Extract the [x, y] coordinate from the center of the cell holding the provided text.  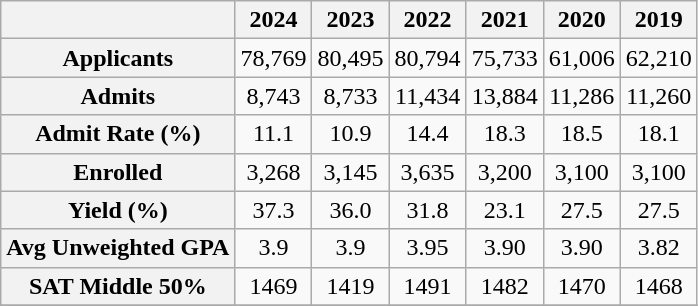
36.0 [350, 210]
78,769 [274, 58]
1419 [350, 286]
Yield (%) [118, 210]
2019 [658, 20]
Avg Unweighted GPA [118, 248]
1468 [658, 286]
61,006 [582, 58]
10.9 [350, 134]
Enrolled [118, 172]
11,286 [582, 96]
2024 [274, 20]
SAT Middle 50% [118, 286]
2021 [504, 20]
Admit Rate (%) [118, 134]
2020 [582, 20]
8,733 [350, 96]
Admits [118, 96]
31.8 [428, 210]
1470 [582, 286]
62,210 [658, 58]
Applicants [118, 58]
11.1 [274, 134]
1482 [504, 286]
18.1 [658, 134]
11,434 [428, 96]
18.3 [504, 134]
3,635 [428, 172]
13,884 [504, 96]
14.4 [428, 134]
1491 [428, 286]
2022 [428, 20]
1469 [274, 286]
80,495 [350, 58]
3,200 [504, 172]
18.5 [582, 134]
2023 [350, 20]
11,260 [658, 96]
75,733 [504, 58]
3,145 [350, 172]
37.3 [274, 210]
3.82 [658, 248]
8,743 [274, 96]
23.1 [504, 210]
3.95 [428, 248]
3,268 [274, 172]
80,794 [428, 58]
